Find where the given text appears and provide that cell's center as [X, Y] coordinate. 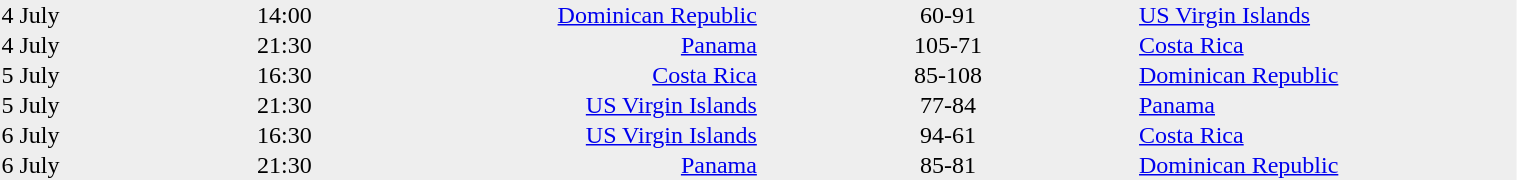
85-108 [948, 75]
77-84 [948, 105]
105-71 [948, 45]
60-91 [948, 15]
85-81 [948, 165]
14:00 [285, 15]
94-61 [948, 135]
